Capture the cell that displays the provided text and extract its (x, y) central coordinate. 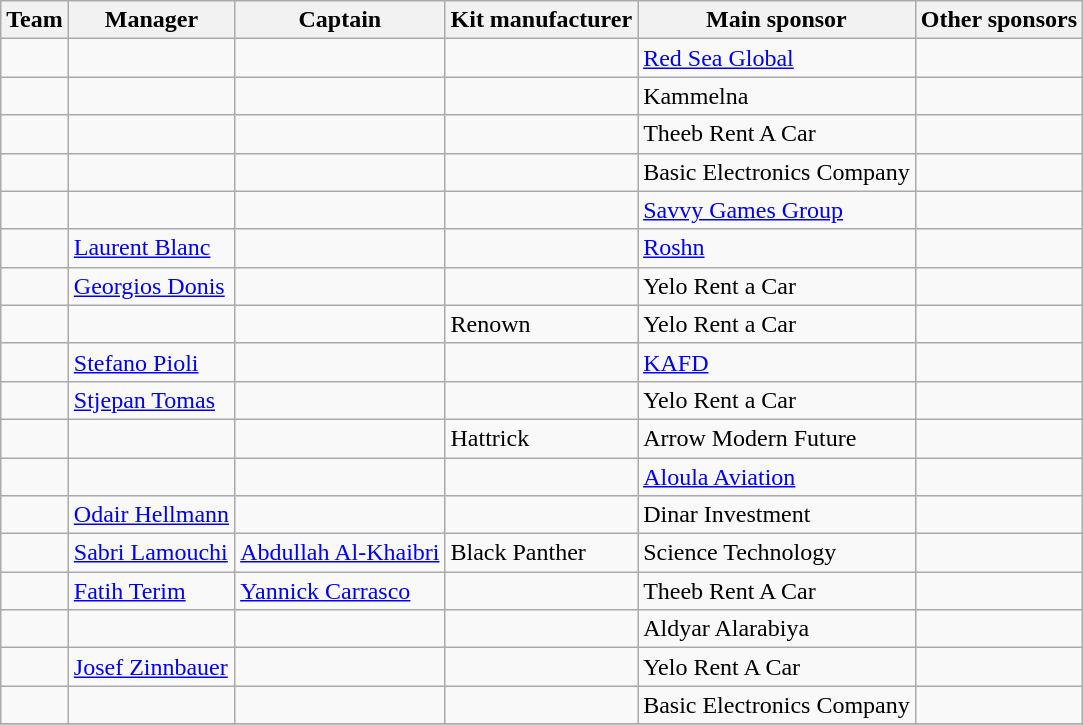
Savvy Games Group (777, 210)
Yelo Rent A Car (777, 667)
Georgios Donis (151, 286)
Team (35, 20)
Other sponsors (998, 20)
Yannick Carrasco (340, 591)
KAFD (777, 362)
Science Technology (777, 553)
Aldyar Alarabiya (777, 629)
Black Panther (542, 553)
Laurent Blanc (151, 248)
Josef Zinnbauer (151, 667)
Sabri Lamouchi (151, 553)
Renown (542, 324)
Fatih Terim (151, 591)
Hattrick (542, 438)
Kammelna (777, 96)
Aloula Aviation (777, 477)
Stjepan Tomas (151, 400)
Abdullah Al-Khaibri (340, 553)
Odair Hellmann (151, 515)
Dinar Investment (777, 515)
Roshn (777, 248)
Stefano Pioli (151, 362)
Red Sea Global (777, 58)
Captain (340, 20)
Kit manufacturer (542, 20)
Arrow Modern Future (777, 438)
Main sponsor (777, 20)
Manager (151, 20)
